Pinpoint the cell where the given text exists, returning its [x, y] midpoint coordinate. 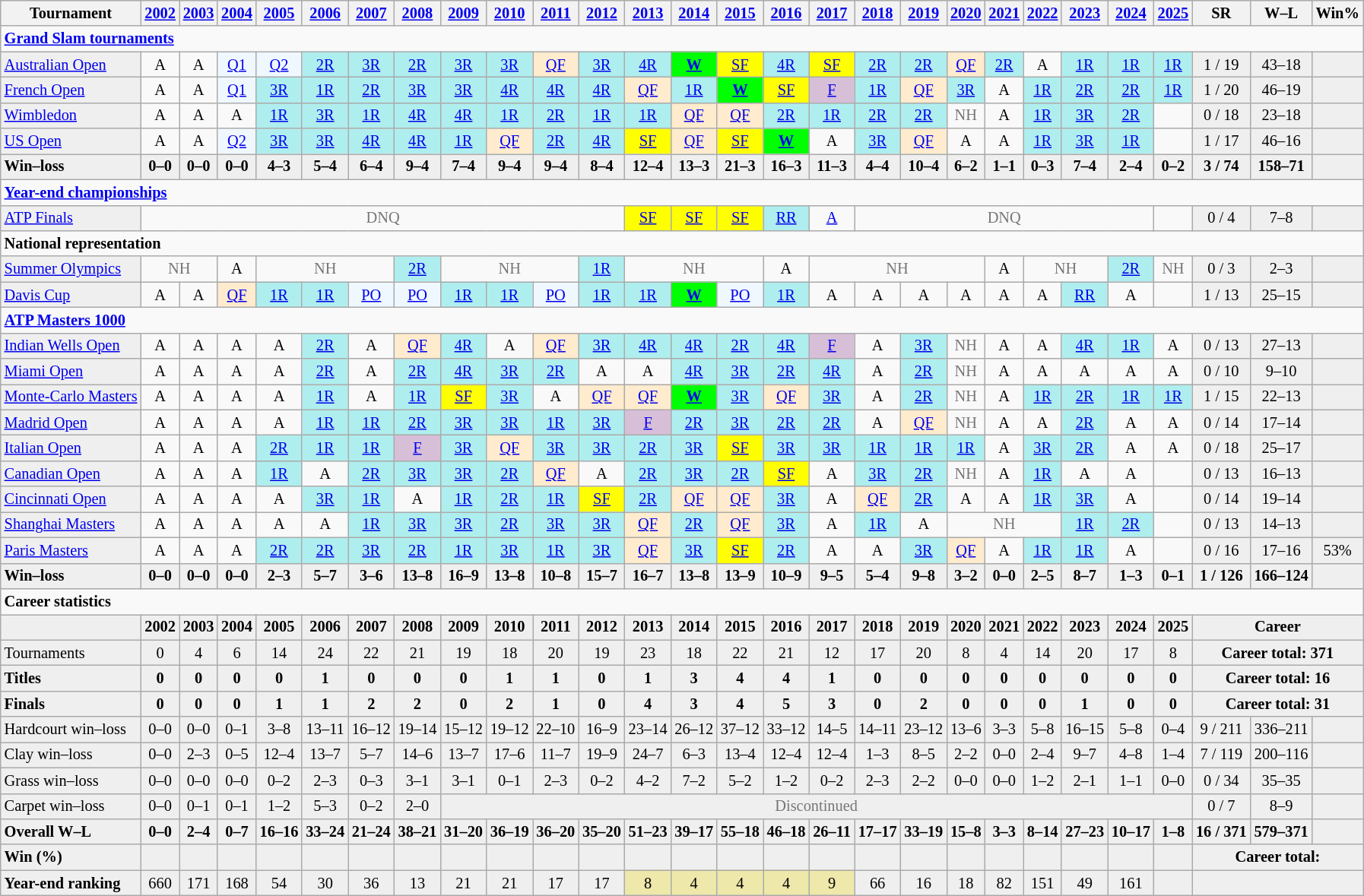
24 [325, 653]
US Open [71, 141]
Career statistics [682, 601]
8–14 [1042, 831]
1 / 20 [1221, 90]
9–10 [1282, 372]
168 [236, 883]
51–23 [648, 831]
Hardcourt win–loss [71, 730]
15–12 [464, 730]
23–12 [923, 730]
36–20 [555, 831]
SR [1221, 13]
35–20 [602, 831]
14–5 [832, 730]
36–19 [509, 831]
13–11 [325, 730]
6–4 [371, 166]
9–5 [832, 576]
1 / 19 [1221, 65]
0 / 16 [1221, 550]
26–12 [693, 730]
14–11 [877, 730]
W–L [1282, 13]
6–2 [966, 166]
17–6 [509, 755]
660 [160, 883]
13 [418, 883]
13–4 [741, 755]
Summer Olympics [71, 269]
1 / 17 [1221, 141]
4–8 [1131, 755]
16–12 [371, 730]
26–11 [832, 831]
16–16 [280, 831]
Career [1277, 627]
166–124 [1282, 576]
14–13 [1282, 524]
Tournament [71, 13]
Titles [71, 678]
0–5 [236, 755]
9 / 211 [1221, 730]
Year-end championships [682, 192]
7–8 [1282, 218]
82 [1004, 883]
Win (%) [71, 857]
8–7 [1084, 576]
579–371 [1282, 831]
1 / 126 [1221, 576]
16 / 371 [1221, 831]
1 / 15 [1221, 397]
6 [236, 653]
Career total: 371 [1277, 653]
Career total: [1277, 857]
22–10 [555, 730]
0 / 4 [1221, 218]
0 / 34 [1221, 780]
27–13 [1282, 346]
11–7 [555, 755]
3–2 [966, 576]
336–211 [1282, 730]
Monte-Carlo Masters [71, 397]
10–9 [786, 576]
17–14 [1282, 423]
Overall W–L [71, 831]
37–12 [741, 730]
53% [1338, 550]
21–24 [371, 831]
Canadian Open [71, 473]
8–9 [1282, 806]
15–7 [602, 576]
Carpet win–loss [71, 806]
35–35 [1282, 780]
0 / 10 [1221, 372]
Paris Masters [71, 550]
Career total: 31 [1277, 704]
33–12 [786, 730]
8–4 [602, 166]
25–15 [1282, 295]
2–0 [418, 806]
Indian Wells Open [71, 346]
30 [325, 883]
Miami Open [71, 372]
13–6 [966, 730]
Clay win–loss [71, 755]
0 / 3 [1221, 269]
3–8 [280, 730]
158–71 [1282, 166]
11–3 [832, 166]
9–8 [923, 576]
7–2 [693, 780]
200–116 [1282, 755]
2–1 [1084, 780]
1–4 [1173, 755]
23 [648, 653]
66 [877, 883]
55–18 [741, 831]
4–4 [877, 166]
16–15 [1084, 730]
161 [1131, 883]
49 [1084, 883]
Wimbledon [71, 116]
46–19 [1282, 90]
5–3 [325, 806]
Win% [1338, 13]
7 / 119 [1221, 755]
1 / 13 [1221, 295]
38–21 [418, 831]
22–13 [1282, 397]
19–9 [602, 755]
25–17 [1282, 448]
Career total: 16 [1277, 678]
1–8 [1173, 831]
Shanghai Masters [71, 524]
3 / 74 [1221, 166]
Finals [71, 704]
36 [371, 883]
French Open [71, 90]
17–16 [1282, 550]
Australian Open [71, 65]
0–7 [236, 831]
10–8 [555, 576]
43–18 [1282, 65]
9–7 [1084, 755]
54 [280, 883]
39–17 [693, 831]
46–16 [1282, 141]
23–14 [648, 730]
Italian Open [71, 448]
Grand Slam tournaments [682, 39]
33–24 [325, 831]
Discontinued [817, 806]
33–19 [923, 831]
14–6 [418, 755]
National representation [682, 243]
Tournaments [71, 653]
ATP Finals [71, 218]
4–3 [280, 166]
16–13 [1282, 473]
16–3 [786, 166]
4–2 [648, 780]
5–2 [741, 780]
15–8 [966, 831]
17–17 [877, 831]
Davis Cup [71, 295]
27–23 [1084, 831]
5 [786, 704]
6–3 [693, 755]
24–7 [648, 755]
Year-end ranking [71, 883]
0 / 7 [1221, 806]
Cincinnati Open [71, 499]
171 [198, 883]
8–5 [923, 755]
12 [832, 653]
23–18 [1282, 116]
19–12 [509, 730]
10–17 [1131, 831]
16 [923, 883]
0–4 [1173, 730]
3–6 [371, 576]
Grass win–loss [71, 780]
9 [832, 883]
13–3 [693, 166]
16–7 [648, 576]
Madrid Open [71, 423]
2–5 [1042, 576]
13–9 [741, 576]
ATP Masters 1000 [682, 320]
151 [1042, 883]
10–4 [923, 166]
21–3 [741, 166]
31–20 [464, 831]
46–18 [786, 831]
